Return the [x, y] coordinate for the center point of the cell that contains the specified text.  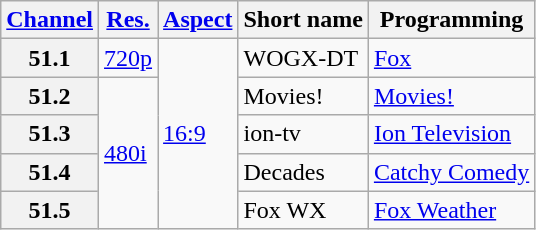
Ion Television [451, 134]
Catchy Comedy [451, 172]
51.4 [50, 172]
51.1 [50, 58]
720p [128, 58]
Programming [451, 20]
ion-tv [303, 134]
Short name [303, 20]
51.3 [50, 134]
Fox [451, 58]
WOGX-DT [303, 58]
Aspect [198, 20]
51.2 [50, 96]
51.5 [50, 210]
Res. [128, 20]
16:9 [198, 134]
Channel [50, 20]
Decades [303, 172]
Fox WX [303, 210]
Fox Weather [451, 210]
480i [128, 153]
